Locate the cell with the specified text and output its [x, y] center coordinate. 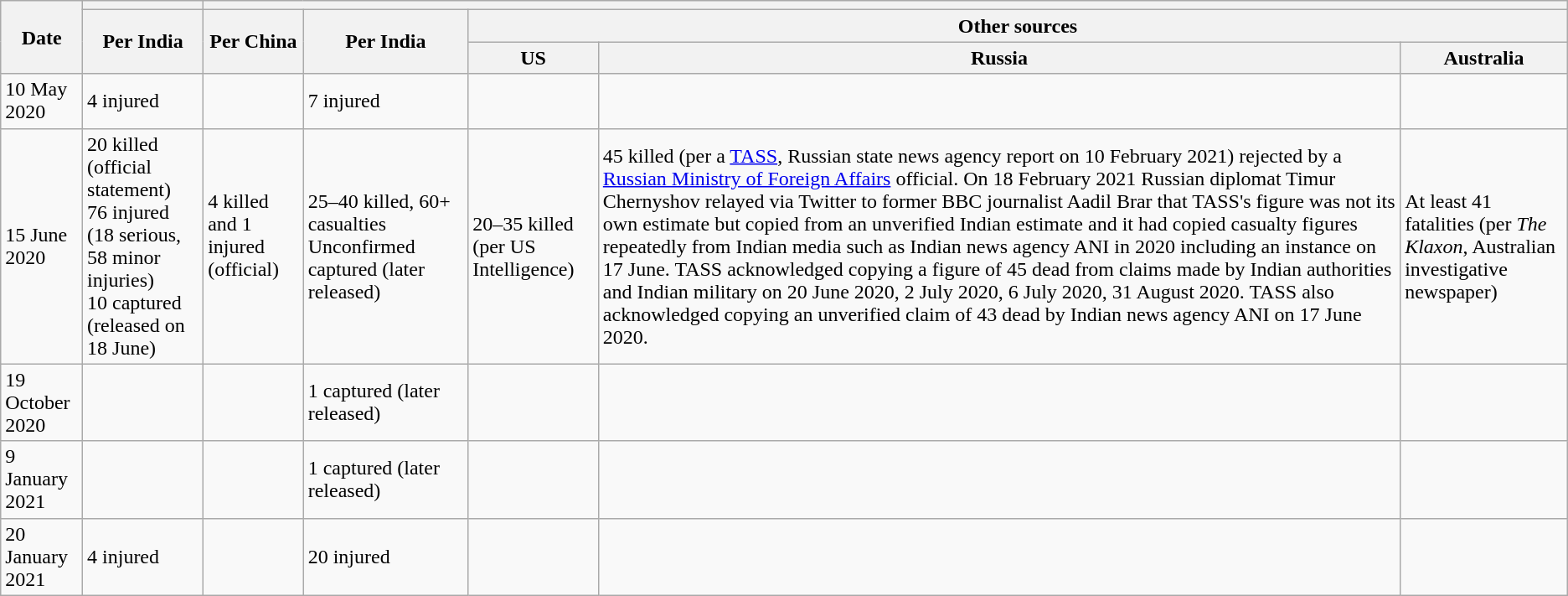
Per China [254, 42]
25–40 killed, 60+ casualties Unconfirmed captured (later released) [385, 246]
4 killed and 1 injured (official) [254, 246]
Other sources [1019, 26]
7 injured [385, 101]
US [534, 58]
Date [42, 37]
20 January 2021 [42, 557]
20 killed (official statement)76 injured (18 serious, 58 minor injuries)10 captured (released on 18 June) [143, 246]
At least 41 fatalities (per The Klaxon, Australian investigative newspaper) [1484, 246]
20–35 killed (per US Intelligence) [534, 246]
19 October 2020 [42, 402]
20 injured [385, 557]
10 May 2020 [42, 101]
Australia [1484, 58]
9 January 2021 [42, 479]
15 June 2020 [42, 246]
Russia [998, 58]
